Determine the [x, y] coordinate at the center of the cell enclosing the given text.  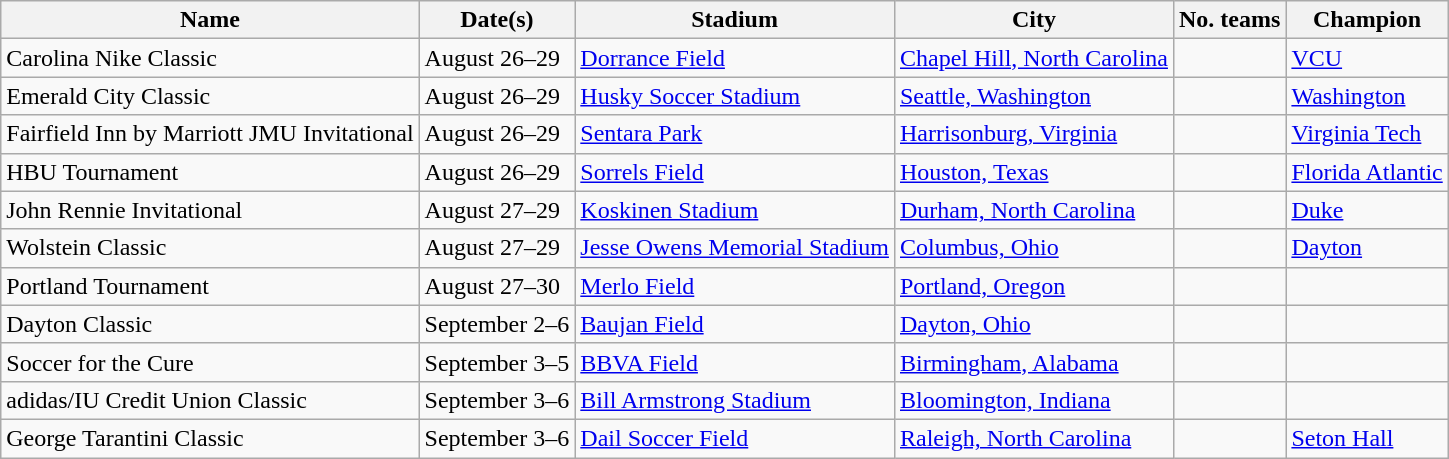
Soccer for the Cure [210, 362]
adidas/IU Credit Union Classic [210, 400]
No. teams [1229, 20]
Jesse Owens Memorial Stadium [735, 248]
Dayton, Ohio [1034, 324]
Dayton Classic [210, 324]
August 27–30 [497, 286]
Harrisonburg, Virginia [1034, 134]
Portland, Oregon [1034, 286]
Duke [1367, 210]
John Rennie Invitational [210, 210]
City [1034, 20]
Florida Atlantic [1367, 172]
Emerald City Classic [210, 96]
Dorrance Field [735, 58]
VCU [1367, 58]
HBU Tournament [210, 172]
Seton Hall [1367, 438]
Washington [1367, 96]
Sentara Park [735, 134]
Koskinen Stadium [735, 210]
Houston, Texas [1034, 172]
Durham, North Carolina [1034, 210]
Sorrels Field [735, 172]
Virginia Tech [1367, 134]
Birmingham, Alabama [1034, 362]
Husky Soccer Stadium [735, 96]
Date(s) [497, 20]
Fairfield Inn by Marriott JMU Invitational [210, 134]
September 2–6 [497, 324]
Columbus, Ohio [1034, 248]
Portland Tournament [210, 286]
Wolstein Classic [210, 248]
Carolina Nike Classic [210, 58]
George Tarantini Classic [210, 438]
Chapel Hill, North Carolina [1034, 58]
Baujan Field [735, 324]
Raleigh, North Carolina [1034, 438]
Bloomington, Indiana [1034, 400]
Champion [1367, 20]
Bill Armstrong Stadium [735, 400]
BBVA Field [735, 362]
Dayton [1367, 248]
September 3–5 [497, 362]
Dail Soccer Field [735, 438]
Stadium [735, 20]
Merlo Field [735, 286]
Seattle, Washington [1034, 96]
Name [210, 20]
